Output the [x, y] coordinate of the center of the cell containing the given text.  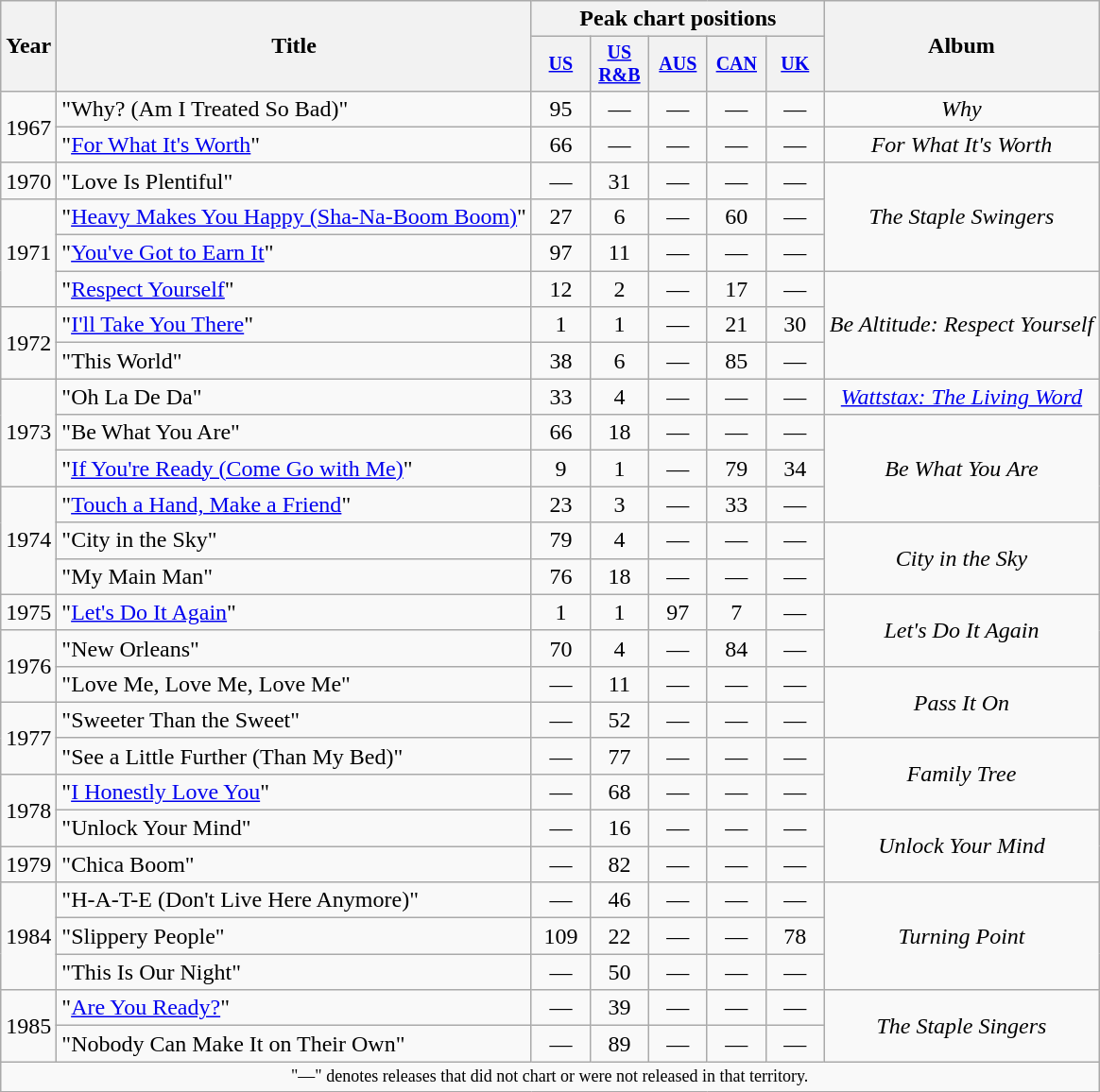
1970 [28, 180]
22 [619, 936]
US [560, 64]
82 [619, 864]
"City in the Sky" [295, 540]
"Nobody Can Make It on Their Own" [295, 1044]
"New Orleans" [295, 648]
Be What You Are [961, 469]
23 [560, 504]
1967 [28, 127]
1975 [28, 612]
Turning Point [961, 936]
89 [619, 1044]
"—" denotes releases that did not chart or were not released in that territory. [550, 1077]
95 [560, 109]
60 [736, 216]
"My Main Man" [295, 576]
1976 [28, 666]
"Sweeter Than the Sweet" [295, 720]
Pass It On [961, 702]
CAN [736, 64]
1984 [28, 936]
"This Is Our Night" [295, 972]
1973 [28, 433]
78 [795, 936]
"H-A-T-E (Don't Live Here Anymore)" [295, 900]
39 [619, 1008]
1985 [28, 1026]
"I'll Take You There" [295, 325]
"Are You Ready?" [295, 1008]
"Be What You Are" [295, 433]
31 [619, 180]
Unlock Your Mind [961, 846]
Let's Do It Again [961, 630]
Wattstax: The Living Word [961, 397]
7 [736, 612]
12 [560, 289]
Title [295, 46]
"Unlock Your Mind" [295, 828]
Family Tree [961, 774]
21 [736, 325]
"This World" [295, 361]
Be Altitude: Respect Yourself [961, 325]
84 [736, 648]
17 [736, 289]
1978 [28, 810]
Album [961, 46]
30 [795, 325]
"Slippery People" [295, 936]
76 [560, 576]
"Let's Do It Again" [295, 612]
3 [619, 504]
38 [560, 361]
77 [619, 756]
"If You're Ready (Come Go with Me)" [295, 469]
46 [619, 900]
"Oh La De Da" [295, 397]
85 [736, 361]
9 [560, 469]
City in the Sky [961, 558]
"Why? (Am I Treated So Bad)" [295, 109]
Peak chart positions [678, 19]
UK [795, 64]
27 [560, 216]
"I Honestly Love You" [295, 792]
52 [619, 720]
AUS [678, 64]
109 [560, 936]
Year [28, 46]
34 [795, 469]
16 [619, 828]
1974 [28, 540]
"Heavy Makes You Happy (Sha-Na-Boom Boom)" [295, 216]
"See a Little Further (Than My Bed)" [295, 756]
"You've Got to Earn It" [295, 253]
The Staple Swingers [961, 216]
"Love Is Plentiful" [295, 180]
1972 [28, 343]
"Love Me, Love Me, Love Me" [295, 684]
Why [961, 109]
1971 [28, 252]
The Staple Singers [961, 1026]
70 [560, 648]
68 [619, 792]
2 [619, 289]
"Chica Boom" [295, 864]
For What It's Worth [961, 145]
1977 [28, 738]
USR&B [619, 64]
1979 [28, 864]
"Respect Yourself" [295, 289]
50 [619, 972]
"For What It's Worth" [295, 145]
"Touch a Hand, Make a Friend" [295, 504]
